Provide the (X, Y) coordinate of the cell's center where the given text is located.  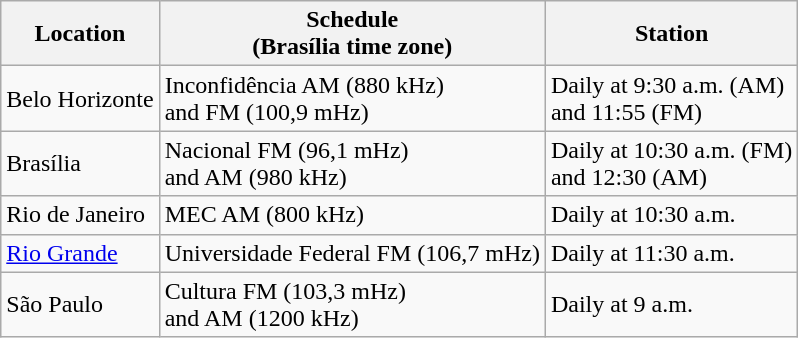
São Paulo (80, 304)
Daily at 10:30 a.m. (671, 215)
Belo Horizonte (80, 98)
Rio Grande (80, 253)
Station (671, 34)
Daily at 9:30 a.m. (AM)and 11:55 (FM) (671, 98)
Inconfidência AM (880 kHz)and FM (100,9 mHz) (352, 98)
Nacional FM (96,1 mHz)and AM (980 kHz) (352, 164)
Cultura FM (103,3 mHz)and AM (1200 kHz) (352, 304)
Universidade Federal FM (106,7 mHz) (352, 253)
Brasília (80, 164)
Daily at 11:30 a.m. (671, 253)
MEC AM (800 kHz) (352, 215)
Daily at 10:30 a.m. (FM)and 12:30 (AM) (671, 164)
Daily at 9 a.m. (671, 304)
Rio de Janeiro (80, 215)
Location (80, 34)
Schedule(Brasília time zone) (352, 34)
